Provide the (X, Y) coordinate of the cell's center where the given text is located.  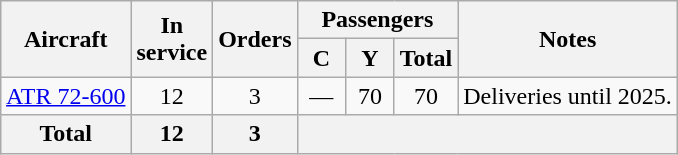
Notes (568, 39)
Passengers (378, 20)
Aircraft (66, 39)
— (322, 96)
C (322, 58)
Y (370, 58)
Inservice (172, 39)
Deliveries until 2025. (568, 96)
Orders (255, 39)
ATR 72-600 (66, 96)
